Return the [x, y] coordinate for the center point of the cell that contains the specified text.  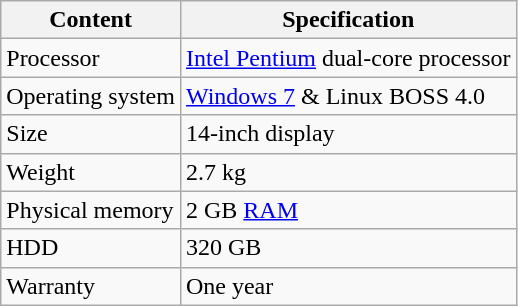
Warranty [91, 286]
Content [91, 20]
Specification [348, 20]
Size [91, 134]
2.7 kg [348, 172]
Windows 7 & Linux BOSS 4.0 [348, 96]
One year [348, 286]
14-inch display [348, 134]
Operating system [91, 96]
Processor [91, 58]
320 GB [348, 248]
Intel Pentium dual-core processor [348, 58]
Physical memory [91, 210]
HDD [91, 248]
2 GB RAM [348, 210]
Weight [91, 172]
